Find where the given text appears and provide that cell's center as (x, y) coordinate. 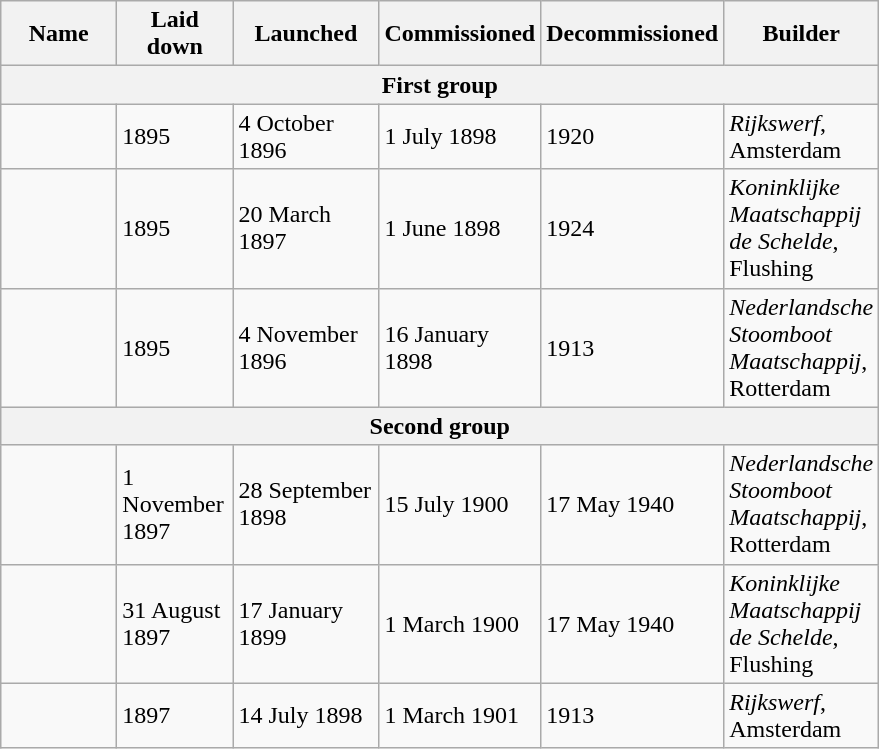
Name (59, 34)
Builder (802, 34)
1 June 1898 (460, 228)
First group (440, 85)
1 March 1900 (460, 624)
17 January 1899 (306, 624)
Laid down (175, 34)
4 November 1896 (306, 348)
1924 (632, 228)
28 September 1898 (306, 504)
Decommissioned (632, 34)
14 July 1898 (306, 716)
15 July 1900 (460, 504)
20 March 1897 (306, 228)
1897 (175, 716)
1 March 1901 (460, 716)
Commissioned (460, 34)
16 January 1898 (460, 348)
1 July 1898 (460, 136)
4 October 1896 (306, 136)
31 August 1897 (175, 624)
1 November 1897 (175, 504)
1920 (632, 136)
Second group (440, 426)
Launched (306, 34)
